Return the [X, Y] coordinate for the center point of the cell that contains the specified text.  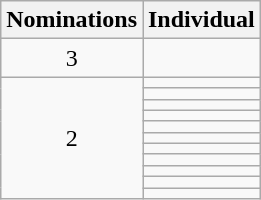
Individual [201, 20]
3 [72, 58]
Nominations [72, 20]
2 [72, 138]
